Return the [X, Y] coordinate for the center point of the cell that contains the specified text.  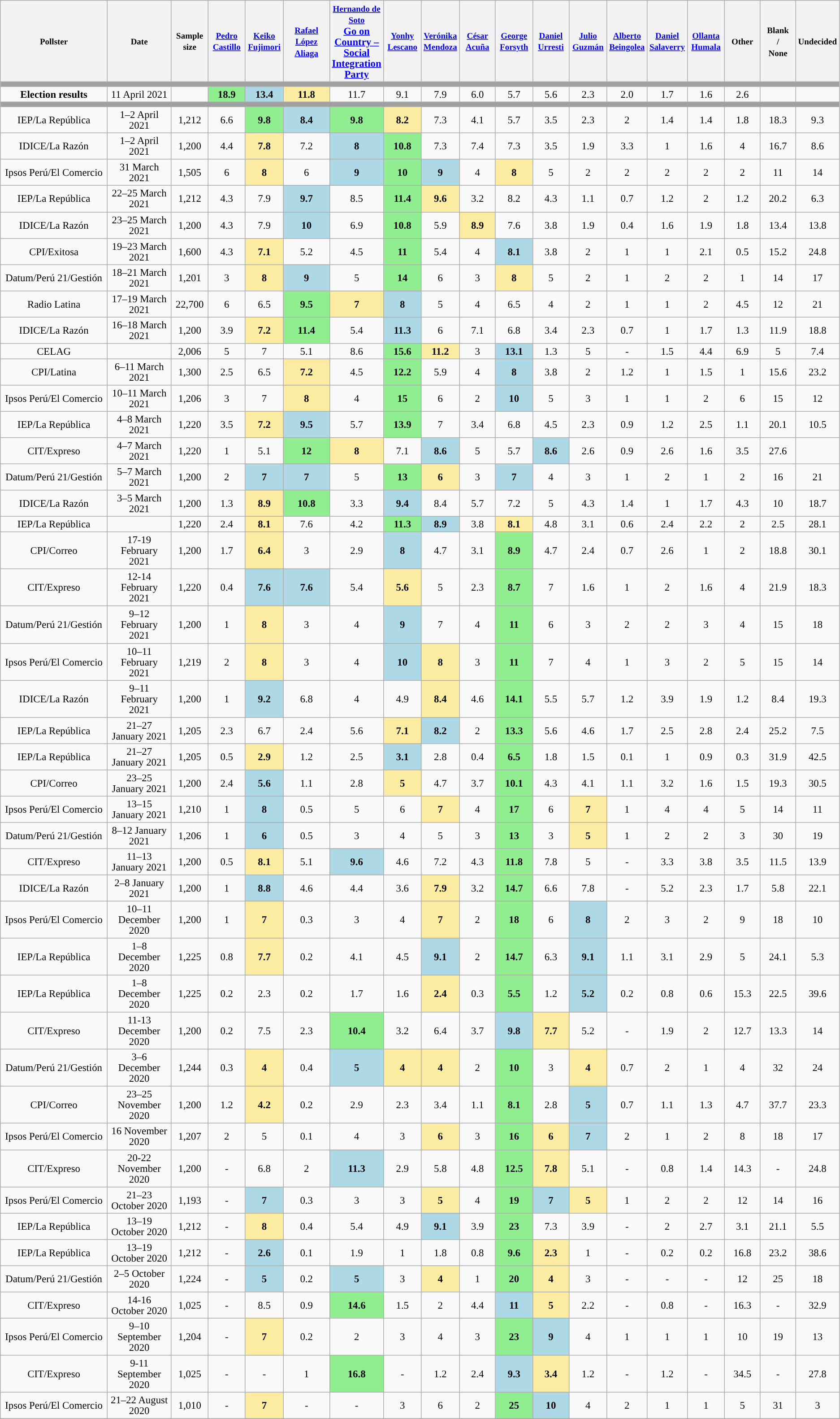
2,006 [190, 352]
31 [778, 1406]
6.7 [264, 730]
2.1 [706, 251]
1,207 [190, 1136]
21.9 [778, 588]
9–11 February 2021 [139, 699]
24.1 [778, 957]
10–11 December 2020 [139, 920]
20.2 [778, 199]
16 November 2020 [139, 1136]
23.3 [818, 1105]
11.7 [357, 94]
1,201 [190, 278]
22.1 [818, 888]
14.1 [514, 699]
Keiko Fujimori [264, 41]
32.9 [818, 1305]
19–23 March 2021 [139, 251]
Yonhy Lescano [403, 41]
14-16 October 2020 [139, 1305]
Daniel Urresti [550, 41]
12.2 [403, 372]
1,210 [190, 809]
CPI/Latina [54, 372]
10.5 [818, 424]
8.7 [514, 588]
César Acuña [477, 41]
9.4 [403, 503]
Ollanta Humala [706, 41]
10–11 March 2021 [139, 398]
11.5 [778, 862]
Daniel Salaverry [667, 41]
12.7 [742, 1031]
1,505 [190, 173]
Pedro Castillo [227, 41]
Date [139, 41]
21–22 August 2020 [139, 1406]
18.7 [818, 503]
22–25 March 2021 [139, 199]
24 [818, 1068]
2.7 [706, 1226]
10.1 [514, 783]
16.7 [778, 146]
9.7 [307, 199]
23–25 January 2021 [139, 783]
4–8 March 2021 [139, 424]
12.5 [514, 1169]
Rafael López Aliaga [307, 41]
3–5 March 2021 [139, 503]
6–11 March 2021 [139, 372]
1,219 [190, 662]
28.1 [818, 525]
8.8 [264, 888]
9–10 September 2020 [139, 1336]
10.4 [357, 1031]
9.2 [264, 699]
18–21 March 2021 [139, 278]
13.1 [514, 352]
20 [514, 1279]
1,010 [190, 1406]
1,224 [190, 1279]
Pollster [54, 41]
21.1 [778, 1226]
1,244 [190, 1068]
23–25 November 2020 [139, 1105]
Julio Guzmán [588, 41]
10–11 February 2021 [139, 662]
39.6 [818, 994]
31.9 [778, 757]
11.2 [441, 352]
22,700 [190, 304]
11-13 December 2020 [139, 1031]
34.5 [742, 1374]
Other [742, 41]
1,204 [190, 1336]
27.8 [818, 1374]
Alberto Beingolea [627, 41]
16–18 March 2021 [139, 330]
1,193 [190, 1200]
14.3 [742, 1169]
18.9 [227, 94]
Sample size [190, 41]
13–15 January 2021 [139, 809]
16.3 [742, 1305]
6.0 [477, 94]
CELAG [54, 352]
5–7 March 2021 [139, 477]
Blank/None [778, 41]
37.7 [778, 1105]
George Forsyth [514, 41]
14.6 [357, 1305]
Radio Latina [54, 304]
31 March 2021 [139, 173]
15.2 [778, 251]
9–12 February 2021 [139, 625]
30 [778, 836]
4–7 March 2021 [139, 451]
1,300 [190, 372]
22.5 [778, 994]
2–8 January 2021 [139, 888]
21–23 October 2020 [139, 1200]
11.9 [778, 330]
8–12 January 2021 [139, 836]
23–25 March 2021 [139, 225]
20.1 [778, 424]
3–6 December 2020 [139, 1068]
13.8 [818, 225]
CPI/Exitosa [54, 251]
1,600 [190, 251]
15.3 [742, 994]
9-11 September 2020 [139, 1374]
17–19 March 2021 [139, 304]
38.6 [818, 1252]
30.1 [818, 551]
11 April 2021 [139, 94]
17-19 February 2021 [139, 551]
11–13 January 2021 [139, 862]
Hernando de SotoGo on Country – Social Integration Party [357, 41]
32 [778, 1068]
Verónika Mendoza [441, 41]
30.5 [818, 783]
12-14 February 2021 [139, 588]
Undecided [818, 41]
27.6 [778, 451]
5.3 [818, 957]
Election results [54, 94]
3.6 [403, 888]
42.5 [818, 757]
2.0 [627, 94]
25.2 [778, 730]
2–5 October 2020 [139, 1279]
20-22 November 2020 [139, 1169]
